Extract the [X, Y] coordinate from the center of the cell holding the provided text.  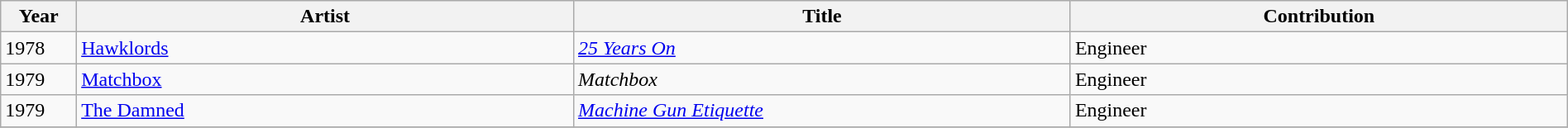
Title [822, 17]
Year [39, 17]
Artist [326, 17]
1978 [39, 48]
Machine Gun Etiquette [822, 111]
25 Years On [822, 48]
The Damned [326, 111]
Hawklords [326, 48]
Contribution [1318, 17]
